Return (X, Y) of the center of cell containing provided text 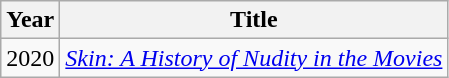
2020 (30, 58)
Year (30, 20)
Title (254, 20)
Skin: A History of Nudity in the Movies (254, 58)
